Detect which cell encompasses the target text, then output its [X, Y] center coordinate. 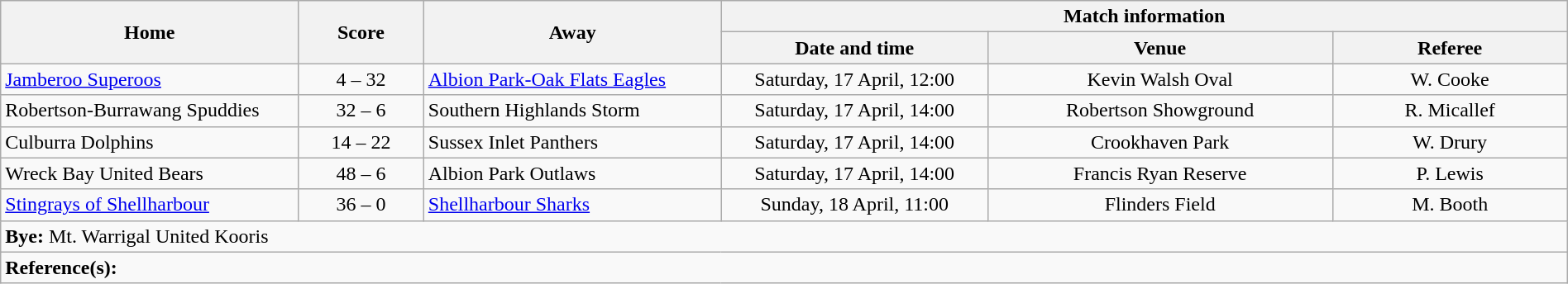
M. Booth [1450, 205]
Bye: Mt. Warrigal United Kooris [784, 236]
P. Lewis [1450, 173]
14 – 22 [361, 142]
Date and time [854, 48]
32 – 6 [361, 111]
Culburra Dolphins [150, 142]
48 – 6 [361, 173]
Kevin Walsh Oval [1159, 79]
Albion Park Outlaws [572, 173]
R. Micallef [1450, 111]
Saturday, 17 April, 12:00 [854, 79]
Robertson-Burrawang Spuddies [150, 111]
W. Drury [1450, 142]
4 – 32 [361, 79]
Score [361, 32]
Sunday, 18 April, 11:00 [854, 205]
Crookhaven Park [1159, 142]
W. Cooke [1450, 79]
Stingrays of Shellharbour [150, 205]
Home [150, 32]
36 – 0 [361, 205]
Match information [1145, 17]
Shellharbour Sharks [572, 205]
Albion Park-Oak Flats Eagles [572, 79]
Sussex Inlet Panthers [572, 142]
Reference(s): [784, 267]
Southern Highlands Storm [572, 111]
Referee [1450, 48]
Jamberoo Superoos [150, 79]
Robertson Showground [1159, 111]
Wreck Bay United Bears [150, 173]
Flinders Field [1159, 205]
Venue [1159, 48]
Away [572, 32]
Francis Ryan Reserve [1159, 173]
